Provide the [x, y] coordinate of the cell's center where the given text is located.  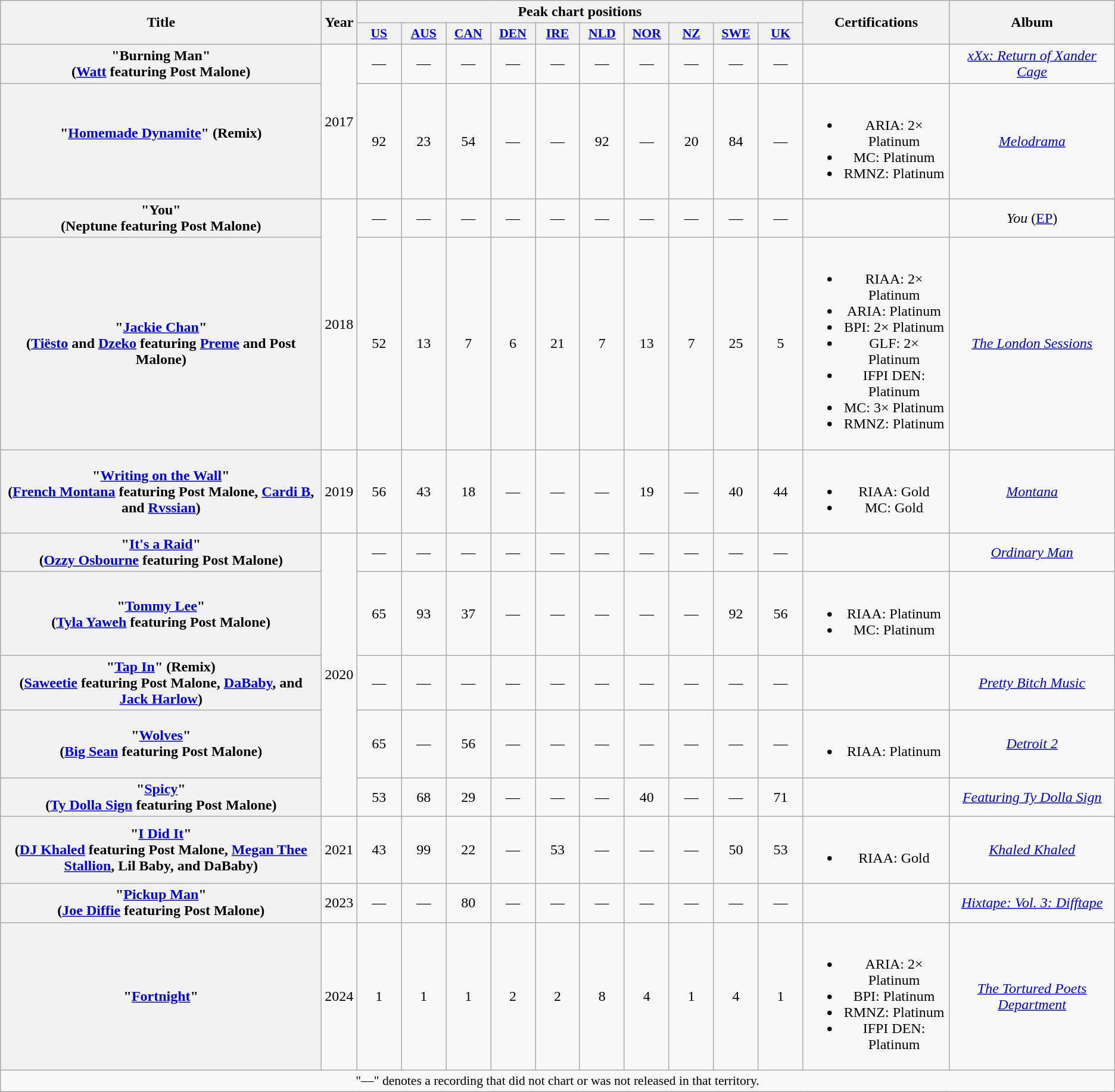
29 [468, 797]
RIAA: PlatinumMC: Platinum [876, 614]
18 [468, 491]
UK [780, 34]
"Pickup Man"(Joe Diffie featuring Post Malone) [161, 903]
93 [424, 614]
44 [780, 491]
Certifications [876, 23]
"Homemade Dynamite" (Remix) [161, 141]
"Tap In" (Remix)(Saweetie featuring Post Malone, DaBaby, and Jack Harlow) [161, 683]
Pretty Bitch Music [1032, 683]
19 [647, 491]
ARIA: 2× PlatinumBPI: PlatinumRMNZ: PlatinumIFPI DEN: Platinum [876, 996]
RIAA: GoldMC: Gold [876, 491]
2020 [340, 674]
2018 [340, 324]
"Jackie Chan"(Tiësto and Dzeko featuring Preme and Post Malone) [161, 344]
80 [468, 903]
"Wolves"(Big Sean featuring Post Malone) [161, 743]
"I Did It"(DJ Khaled featuring Post Malone, Megan Thee Stallion, Lil Baby, and DaBaby) [161, 850]
RIAA: 2× PlatinumARIA: PlatinumBPI: 2× PlatinumGLF: 2× PlatinumIFPI DEN: PlatinumMC: 3× PlatinumRMNZ: Platinum [876, 344]
68 [424, 797]
"Spicy"(Ty Dolla Sign featuring Post Malone) [161, 797]
84 [736, 141]
Hixtape: Vol. 3: Difftape [1032, 903]
ARIA: 2× PlatinumMC: PlatinumRMNZ: Platinum [876, 141]
RIAA: Gold [876, 850]
SWE [736, 34]
CAN [468, 34]
Album [1032, 23]
2019 [340, 491]
"Burning Man" (Watt featuring Post Malone) [161, 63]
"Fortnight" [161, 996]
Khaled Khaled [1032, 850]
71 [780, 797]
The London Sessions [1032, 344]
IRE [557, 34]
US [379, 34]
25 [736, 344]
5 [780, 344]
23 [424, 141]
2024 [340, 996]
AUS [424, 34]
2021 [340, 850]
50 [736, 850]
Montana [1032, 491]
2023 [340, 903]
Melodrama [1032, 141]
Featuring Ty Dolla Sign [1032, 797]
RIAA: Platinum [876, 743]
DEN [513, 34]
NOR [647, 34]
NZ [691, 34]
"It's a Raid"(Ozzy Osbourne featuring Post Malone) [161, 553]
"Writing on the Wall"(French Montana featuring Post Malone, Cardi B, and Rvssian) [161, 491]
"You"(Neptune featuring Post Malone) [161, 218]
21 [557, 344]
Title [161, 23]
"—" denotes a recording that did not chart or was not released in that territory. [557, 1081]
Detroit 2 [1032, 743]
Year [340, 23]
20 [691, 141]
"Tommy Lee"(Tyla Yaweh featuring Post Malone) [161, 614]
Peak chart positions [580, 12]
NLD [602, 34]
The Tortured Poets Department [1032, 996]
6 [513, 344]
37 [468, 614]
22 [468, 850]
2017 [340, 122]
52 [379, 344]
8 [602, 996]
Ordinary Man [1032, 553]
99 [424, 850]
54 [468, 141]
xXx: Return of Xander Cage [1032, 63]
You (EP) [1032, 218]
